Detect which cell encompasses the target text, then output its (X, Y) center coordinate. 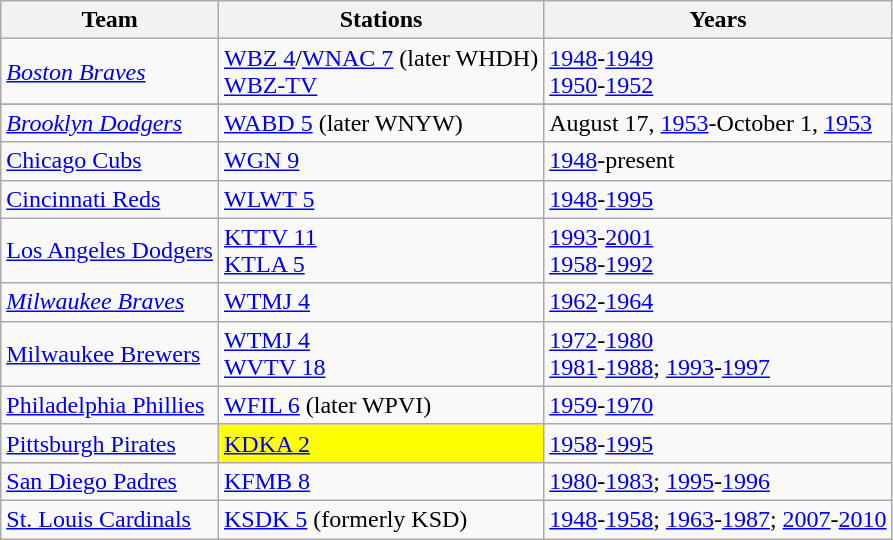
Brooklyn Dodgers (110, 123)
Pittsburgh Pirates (110, 443)
Milwaukee Brewers (110, 354)
WTMJ 4WVTV 18 (380, 354)
Milwaukee Braves (110, 302)
Los Angeles Dodgers (110, 250)
1962-1964 (718, 302)
Philadelphia Phillies (110, 405)
1948-1995 (718, 199)
Team (110, 20)
WTMJ 4 (380, 302)
Stations (380, 20)
Years (718, 20)
KDKA 2 (380, 443)
WFIL 6 (later WPVI) (380, 405)
1972-19801981-1988; 1993-1997 (718, 354)
Cincinnati Reds (110, 199)
WGN 9 (380, 161)
KFMB 8 (380, 481)
1959-1970 (718, 405)
1948-1958; 1963-1987; 2007-2010 (718, 519)
August 17, 1953-October 1, 1953 (718, 123)
San Diego Padres (110, 481)
Boston Braves (110, 72)
WLWT 5 (380, 199)
1958-1995 (718, 443)
St. Louis Cardinals (110, 519)
WBZ 4/WNAC 7 (later WHDH)WBZ-TV (380, 72)
1980-1983; 1995-1996 (718, 481)
1948-present (718, 161)
WABD 5 (later WNYW) (380, 123)
KTTV 11KTLA 5 (380, 250)
KSDK 5 (formerly KSD) (380, 519)
1948-19491950-1952 (718, 72)
Chicago Cubs (110, 161)
1993-20011958-1992 (718, 250)
